From the cell containing the given text, extract its center point as (X, Y) coordinate. 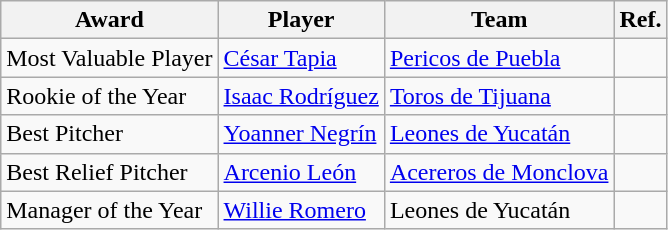
Best Relief Pitcher (110, 172)
Team (499, 20)
Willie Romero (301, 210)
Manager of the Year (110, 210)
Most Valuable Player (110, 58)
Isaac Rodríguez (301, 96)
Acereros de Monclova (499, 172)
Best Pitcher (110, 134)
Toros de Tijuana (499, 96)
Rookie of the Year (110, 96)
Pericos de Puebla (499, 58)
César Tapia (301, 58)
Ref. (640, 20)
Player (301, 20)
Award (110, 20)
Yoanner Negrín (301, 134)
Arcenio León (301, 172)
